Provide the [X, Y] coordinate of the cell's center where the given text is located.  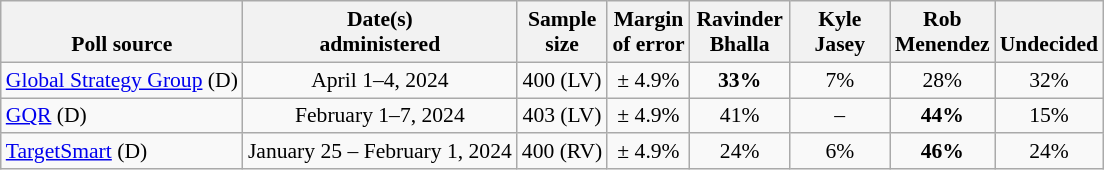
GQR (D) [122, 116]
Samplesize [562, 32]
Global Strategy Group (D) [122, 80]
6% [840, 152]
41% [740, 116]
32% [1049, 80]
33% [740, 80]
KyleJasey [840, 32]
RavinderBhalla [740, 32]
Undecided [1049, 32]
400 (LV) [562, 80]
– [840, 116]
44% [942, 116]
46% [942, 152]
January 25 – February 1, 2024 [380, 152]
February 1–7, 2024 [380, 116]
RobMenendez [942, 32]
TargetSmart (D) [122, 152]
Marginof error [648, 32]
Date(s)administered [380, 32]
28% [942, 80]
Poll source [122, 32]
403 (LV) [562, 116]
400 (RV) [562, 152]
15% [1049, 116]
7% [840, 80]
April 1–4, 2024 [380, 80]
